Return [x, y] of the center of cell containing provided text 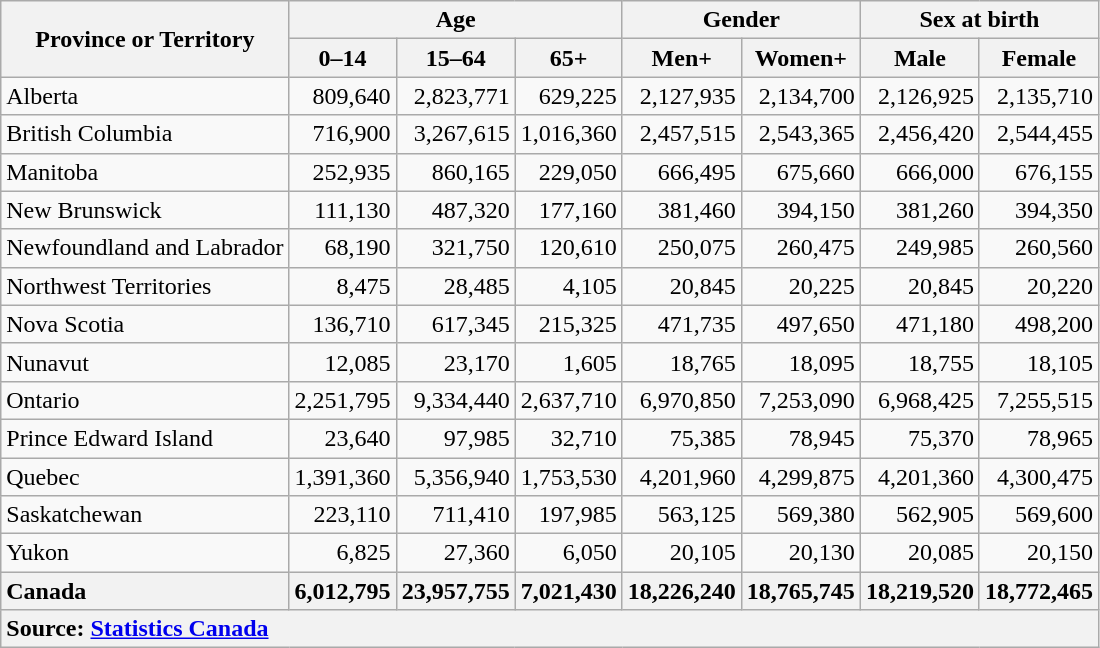
1,016,360 [568, 134]
Female [1038, 58]
2,251,795 [342, 400]
394,350 [1038, 210]
569,380 [800, 515]
75,385 [682, 438]
2,126,925 [920, 96]
563,125 [682, 515]
498,200 [1038, 324]
3,267,615 [456, 134]
250,075 [682, 248]
15–64 [456, 58]
2,456,420 [920, 134]
1,753,530 [568, 477]
32,710 [568, 438]
562,905 [920, 515]
20,130 [800, 553]
20,105 [682, 553]
18,755 [920, 362]
4,105 [568, 286]
27,360 [456, 553]
177,160 [568, 210]
629,225 [568, 96]
1,605 [568, 362]
18,765,745 [800, 591]
18,095 [800, 362]
260,560 [1038, 248]
249,985 [920, 248]
321,750 [456, 248]
Men+ [682, 58]
Source: Statistics Canada [550, 629]
75,370 [920, 438]
Ontario [145, 400]
18,772,465 [1038, 591]
5,356,940 [456, 477]
2,637,710 [568, 400]
6,825 [342, 553]
23,170 [456, 362]
2,544,455 [1038, 134]
229,050 [568, 172]
2,127,935 [682, 96]
215,325 [568, 324]
28,485 [456, 286]
97,985 [456, 438]
23,957,755 [456, 591]
20,225 [800, 286]
675,660 [800, 172]
12,085 [342, 362]
20,220 [1038, 286]
20,150 [1038, 553]
2,135,710 [1038, 96]
18,219,520 [920, 591]
18,226,240 [682, 591]
394,150 [800, 210]
4,299,875 [800, 477]
6,968,425 [920, 400]
471,180 [920, 324]
2,543,365 [800, 134]
9,334,440 [456, 400]
2,457,515 [682, 134]
Saskatchewan [145, 515]
381,260 [920, 210]
260,475 [800, 248]
6,050 [568, 553]
471,735 [682, 324]
Yukon [145, 553]
569,600 [1038, 515]
617,345 [456, 324]
711,410 [456, 515]
0–14 [342, 58]
7,255,515 [1038, 400]
18,765 [682, 362]
Nova Scotia [145, 324]
716,900 [342, 134]
British Columbia [145, 134]
Male [920, 58]
Prince Edward Island [145, 438]
666,000 [920, 172]
197,985 [568, 515]
1,391,360 [342, 477]
Age [456, 20]
7,253,090 [800, 400]
487,320 [456, 210]
Women+ [800, 58]
Alberta [145, 96]
Canada [145, 591]
8,475 [342, 286]
860,165 [456, 172]
Quebec [145, 477]
809,640 [342, 96]
Gender [741, 20]
7,021,430 [568, 591]
78,965 [1038, 438]
252,935 [342, 172]
120,610 [568, 248]
223,110 [342, 515]
136,710 [342, 324]
111,130 [342, 210]
4,300,475 [1038, 477]
Manitoba [145, 172]
Northwest Territories [145, 286]
New Brunswick [145, 210]
Sex at birth [979, 20]
Nunavut [145, 362]
4,201,960 [682, 477]
18,105 [1038, 362]
2,134,700 [800, 96]
676,155 [1038, 172]
4,201,360 [920, 477]
497,650 [800, 324]
6,012,795 [342, 591]
2,823,771 [456, 96]
20,085 [920, 553]
666,495 [682, 172]
23,640 [342, 438]
381,460 [682, 210]
6,970,850 [682, 400]
65+ [568, 58]
78,945 [800, 438]
Province or Territory [145, 39]
Newfoundland and Labrador [145, 248]
68,190 [342, 248]
